Capture the cell that displays the provided text and extract its [X, Y] central coordinate. 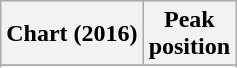
Chart (2016) [72, 34]
Peak position [189, 34]
